Output the (X, Y) coordinate of the center of the cell containing the given text.  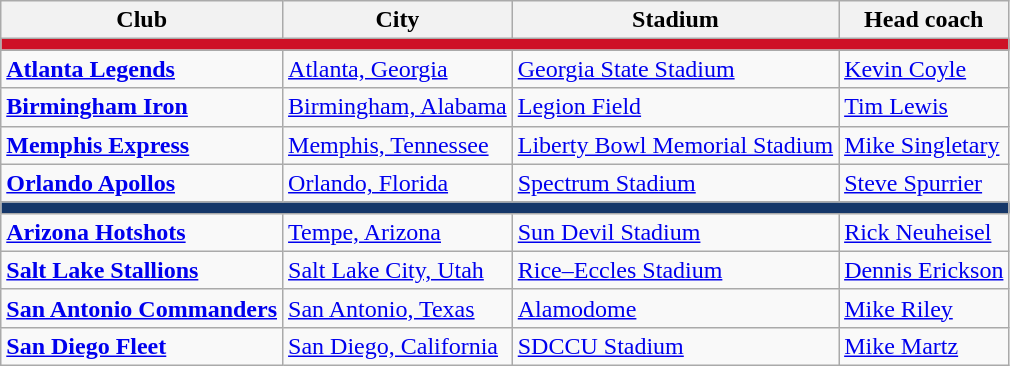
Arizona Hotshots (142, 232)
Sun Devil Stadium (675, 232)
Orlando, Florida (398, 183)
Kevin Coyle (924, 69)
Alamodome (675, 308)
Liberty Bowl Memorial Stadium (675, 145)
San Diego, California (398, 346)
San Diego Fleet (142, 346)
Club (142, 20)
Mike Riley (924, 308)
City (398, 20)
Stadium (675, 20)
Memphis, Tennessee (398, 145)
Georgia State Stadium (675, 69)
Mike Martz (924, 346)
Memphis Express (142, 145)
SDCCU Stadium (675, 346)
Birmingham Iron (142, 107)
Rick Neuheisel (924, 232)
Steve Spurrier (924, 183)
Atlanta, Georgia (398, 69)
Salt Lake City, Utah (398, 270)
Birmingham, Alabama (398, 107)
Rice–Eccles Stadium (675, 270)
Orlando Apollos (142, 183)
Tempe, Arizona (398, 232)
Tim Lewis (924, 107)
Dennis Erickson (924, 270)
Salt Lake Stallions (142, 270)
Atlanta Legends (142, 69)
San Antonio Commanders (142, 308)
Head coach (924, 20)
San Antonio, Texas (398, 308)
Mike Singletary (924, 145)
Spectrum Stadium (675, 183)
Legion Field (675, 107)
